Extract the (x, y) coordinate from the center of the cell holding the provided text.  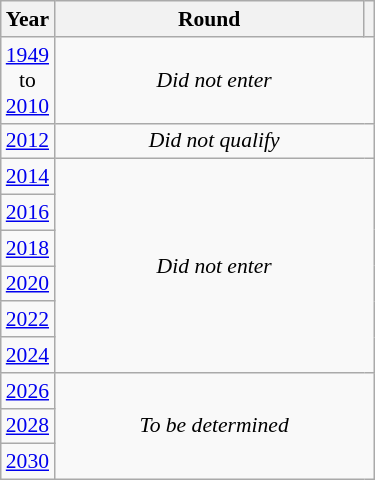
2024 (28, 355)
2016 (28, 213)
2020 (28, 284)
2014 (28, 177)
To be determined (214, 426)
2030 (28, 462)
2012 (28, 141)
2018 (28, 248)
2022 (28, 320)
2026 (28, 391)
2028 (28, 426)
Round (209, 19)
Did not qualify (214, 141)
Year (28, 19)
1949to2010 (28, 80)
